For the text-containing cell, return its midpoint in (x, y) coordinate format. 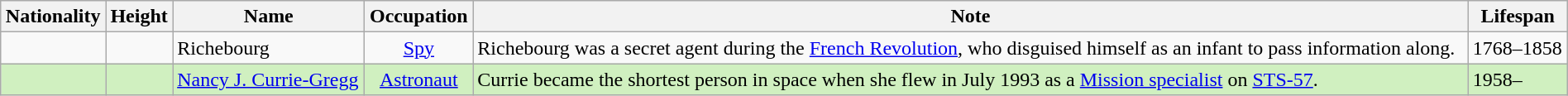
1768–1858 (1518, 48)
Height (139, 17)
Occupation (418, 17)
Currie became the shortest person in space when she flew in July 1993 as a Mission specialist on STS-57. (971, 79)
Nationality (53, 17)
Lifespan (1518, 17)
Name (269, 17)
Astronaut (418, 79)
Note (971, 17)
Richebourg (269, 48)
Richebourg was a secret agent during the French Revolution, who disguised himself as an infant to pass information along. (971, 48)
1958– (1518, 79)
Nancy J. Currie-Gregg (269, 79)
Spy (418, 48)
